Detect which cell encompasses the target text, then output its [x, y] center coordinate. 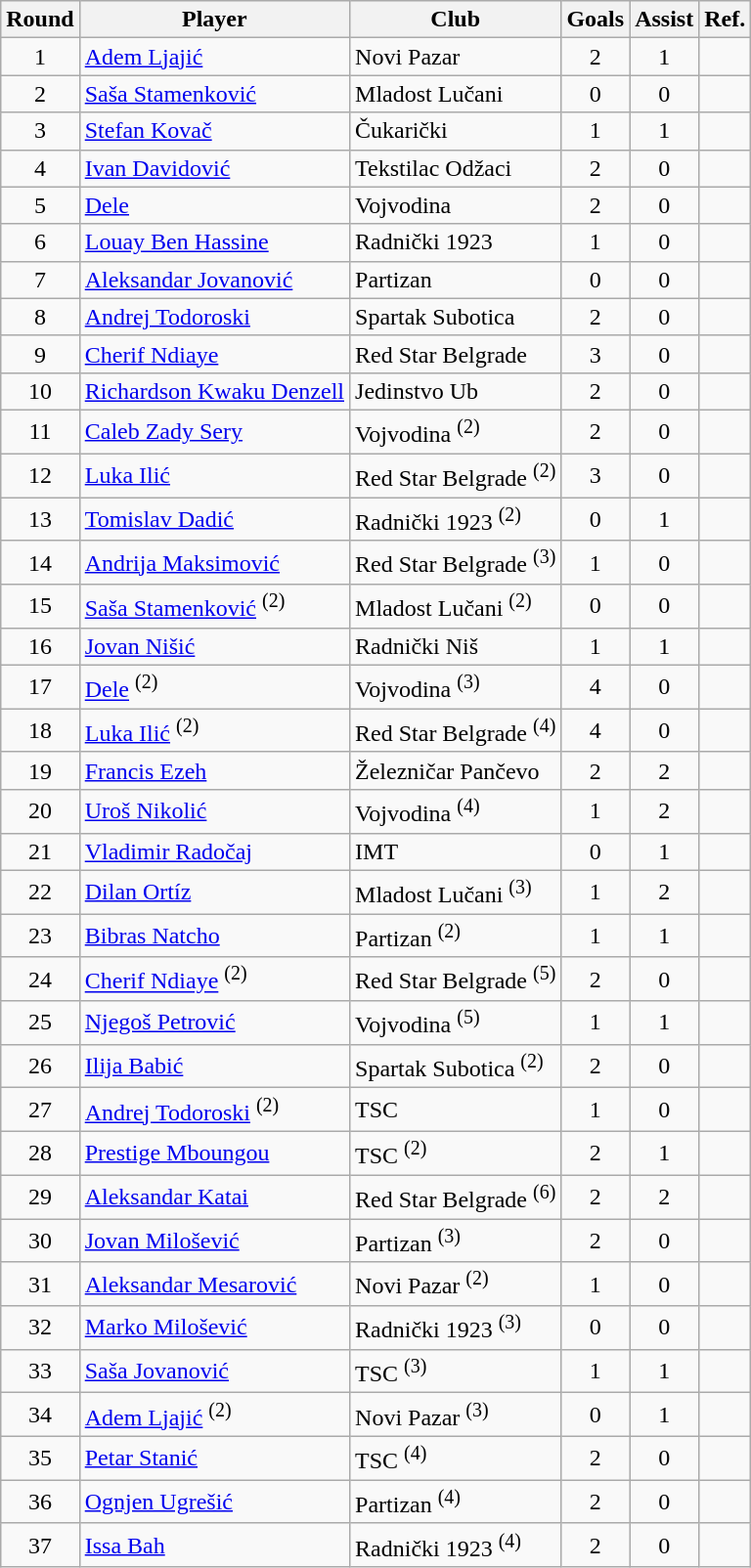
Mladost Lučani [456, 94]
Partizan [456, 280]
Club [456, 20]
30 [40, 1240]
14 [40, 563]
5 [40, 205]
32 [40, 1328]
Dilan Ortíz [214, 892]
Dele [214, 205]
Dele (2) [214, 686]
Partizan (4) [456, 1502]
23 [40, 936]
Ognjen Ugrešić [214, 1502]
Ref. [726, 20]
Ivan Davidović [214, 168]
TSC (2) [456, 1154]
Petar Stanić [214, 1459]
35 [40, 1459]
8 [40, 317]
10 [40, 391]
Andrej Todoroski [214, 317]
33 [40, 1371]
Red Star Belgrade (3) [456, 563]
Louay Ben Hassine [214, 242]
6 [40, 242]
Vladimir Radočaj [214, 851]
Red Star Belgrade (6) [456, 1197]
Radnički Niš [456, 646]
22 [40, 892]
21 [40, 851]
Spartak Subotica (2) [456, 1066]
Issa Bah [214, 1545]
Aleksandar Mesarović [214, 1285]
Partizan (3) [456, 1240]
Red Star Belgrade (5) [456, 980]
18 [40, 731]
Adem Ljajić [214, 57]
Čukarički [456, 131]
Stefan Kovač [214, 131]
27 [40, 1111]
Vojvodina (2) [456, 432]
Železničar Pančevo [456, 770]
Aleksandar Jovanović [214, 280]
Novi Pazar [456, 57]
29 [40, 1197]
Radnički 1923 (3) [456, 1328]
Vojvodina [456, 205]
Goals [596, 20]
Luka Ilić [214, 475]
31 [40, 1285]
26 [40, 1066]
20 [40, 811]
Red Star Belgrade [456, 354]
Saša Stamenković (2) [214, 606]
Jovan Nišić [214, 646]
Uroš Nikolić [214, 811]
Vojvodina (5) [456, 1023]
Luka Ilić (2) [214, 731]
Novi Pazar (3) [456, 1416]
Prestige Mboungou [214, 1154]
Cherif Ndiaye [214, 354]
Marko Milošević [214, 1328]
Aleksandar Katai [214, 1197]
Round [40, 20]
24 [40, 980]
Andrej Todoroski (2) [214, 1111]
Njegoš Petrović [214, 1023]
Francis Ezeh [214, 770]
Player [214, 20]
Ilija Babić [214, 1066]
Radnički 1923 [456, 242]
15 [40, 606]
34 [40, 1416]
Radnički 1923 (2) [456, 520]
TSC [456, 1111]
37 [40, 1545]
Mladost Lučani (2) [456, 606]
Cherif Ndiaye (2) [214, 980]
Partizan (2) [456, 936]
Radnički 1923 (4) [456, 1545]
Tekstilac Odžaci [456, 168]
19 [40, 770]
Andrija Maksimović [214, 563]
TSC (4) [456, 1459]
TSC (3) [456, 1371]
IMT [456, 851]
Jedinstvo Ub [456, 391]
Vojvodina (4) [456, 811]
11 [40, 432]
Tomislav Dadić [214, 520]
28 [40, 1154]
Bibras Natcho [214, 936]
12 [40, 475]
Novi Pazar (2) [456, 1285]
Red Star Belgrade (2) [456, 475]
Vojvodina (3) [456, 686]
Caleb Zady Sery [214, 432]
Spartak Subotica [456, 317]
Mladost Lučani (3) [456, 892]
9 [40, 354]
7 [40, 280]
Assist [665, 20]
Saša Stamenković [214, 94]
25 [40, 1023]
Jovan Milošević [214, 1240]
Adem Ljajić (2) [214, 1416]
13 [40, 520]
17 [40, 686]
Red Star Belgrade (4) [456, 731]
Richardson Kwaku Denzell [214, 391]
Saša Jovanović [214, 1371]
16 [40, 646]
36 [40, 1502]
